Determine the [X, Y] coordinate at the center of the cell enclosing the given text.  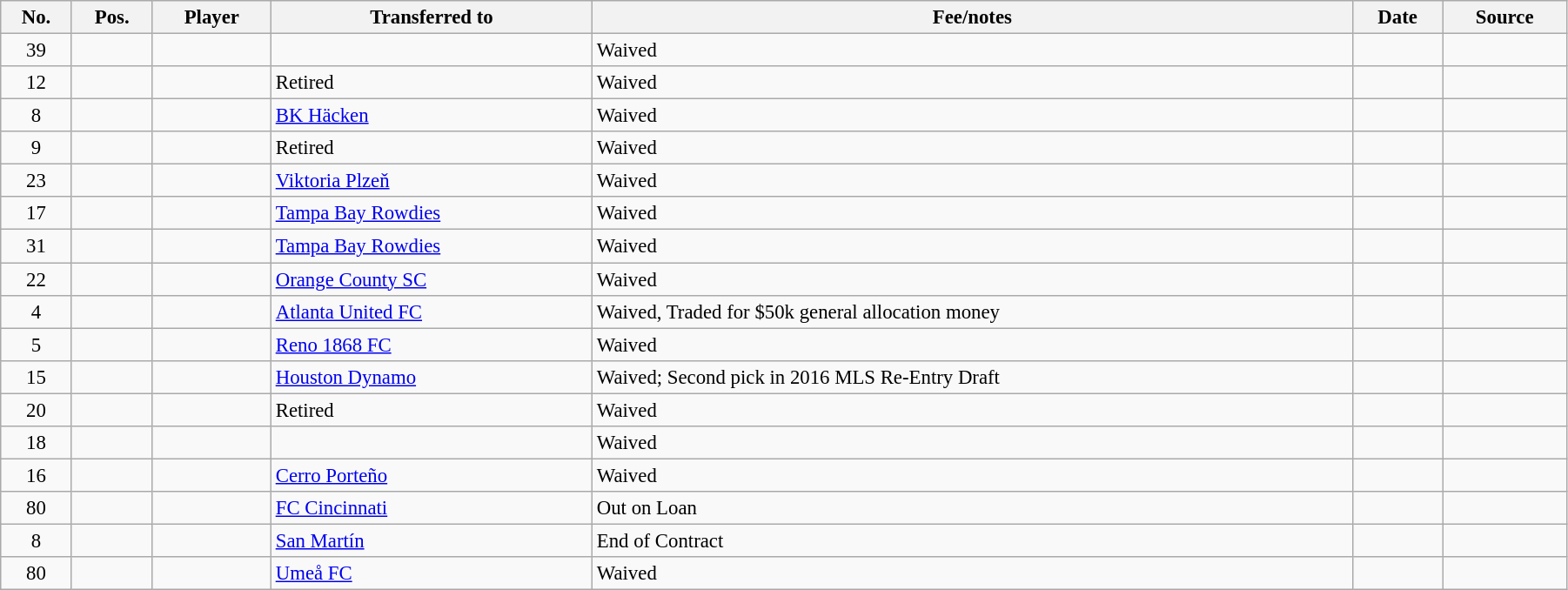
Umeå FC [432, 573]
31 [37, 246]
Reno 1868 FC [432, 345]
No. [37, 17]
16 [37, 475]
20 [37, 410]
15 [37, 377]
Orange County SC [432, 279]
4 [37, 312]
23 [37, 181]
Waived, Traded for $50k general allocation money [972, 312]
End of Contract [972, 540]
Transferred to [432, 17]
Pos. [111, 17]
Player [211, 17]
Date [1397, 17]
18 [37, 443]
FC Cincinnati [432, 508]
5 [37, 345]
Fee/notes [972, 17]
Source [1505, 17]
Waived; Second pick in 2016 MLS Re-Entry Draft [972, 377]
39 [37, 50]
22 [37, 279]
17 [37, 213]
Cerro Porteño [432, 475]
Houston Dynamo [432, 377]
Viktoria Plzeň [432, 181]
Atlanta United FC [432, 312]
BK Häcken [432, 116]
Out on Loan [972, 508]
San Martín [432, 540]
12 [37, 83]
9 [37, 148]
